Extract the (x, y) coordinate from the center of the cell holding the provided text.  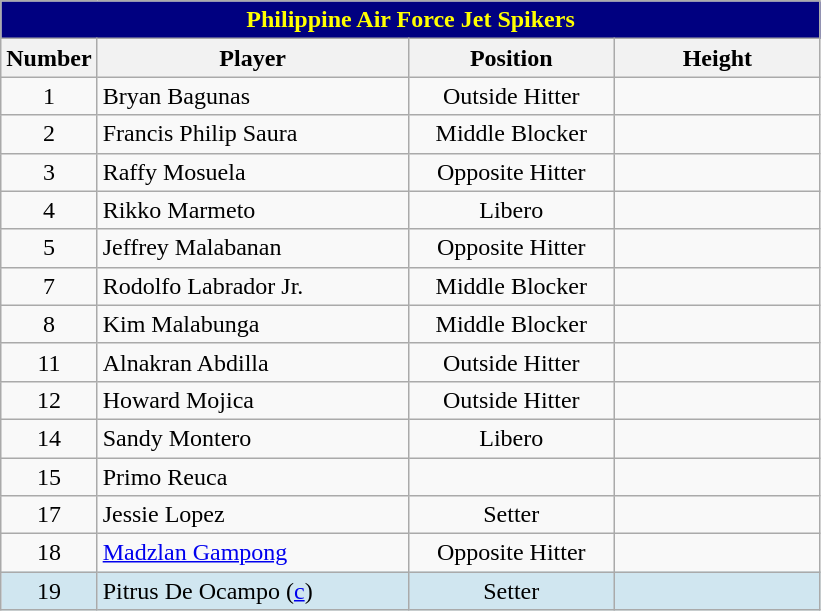
Rikko Marmeto (252, 210)
Player (252, 58)
Rodolfo Labrador Jr. (252, 286)
Primo Reuca (252, 477)
Bryan Bagunas (252, 96)
Position (511, 58)
Sandy Montero (252, 438)
Jessie Lopez (252, 515)
Raffy Mosuela (252, 172)
Number (49, 58)
5 (49, 248)
19 (49, 591)
18 (49, 553)
17 (49, 515)
7 (49, 286)
Francis Philip Saura (252, 134)
2 (49, 134)
14 (49, 438)
12 (49, 400)
Height (717, 58)
Pitrus De Ocampo (c) (252, 591)
15 (49, 477)
3 (49, 172)
Jeffrey Malabanan (252, 248)
1 (49, 96)
Philippine Air Force Jet Spikers (411, 20)
11 (49, 362)
8 (49, 324)
Howard Mojica (252, 400)
Alnakran Abdilla (252, 362)
Kim Malabunga (252, 324)
Madzlan Gampong (252, 553)
4 (49, 210)
